Find where the given text appears and provide that cell's center as (x, y) coordinate. 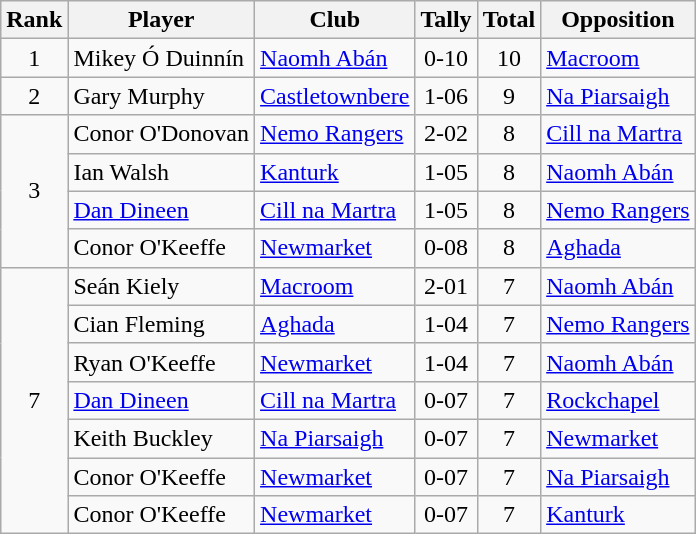
Keith Buckley (162, 438)
Total (509, 20)
2 (34, 96)
Castletownbere (335, 96)
Gary Murphy (162, 96)
1-06 (446, 96)
2-01 (446, 286)
9 (509, 96)
Player (162, 20)
0-10 (446, 58)
Rockchapel (618, 400)
Cian Fleming (162, 324)
Rank (34, 20)
Conor O'Donovan (162, 134)
1 (34, 58)
10 (509, 58)
Club (335, 20)
Ian Walsh (162, 172)
0-08 (446, 248)
Tally (446, 20)
Opposition (618, 20)
2-02 (446, 134)
3 (34, 191)
Seán Kiely (162, 286)
Mikey Ó Duinnín (162, 58)
Ryan O'Keeffe (162, 362)
